From the cell containing the given text, extract its center point as (X, Y) coordinate. 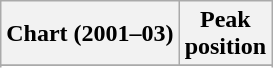
Chart (2001–03) (90, 34)
Peakposition (225, 34)
